Return [x, y] of the center of cell containing provided text 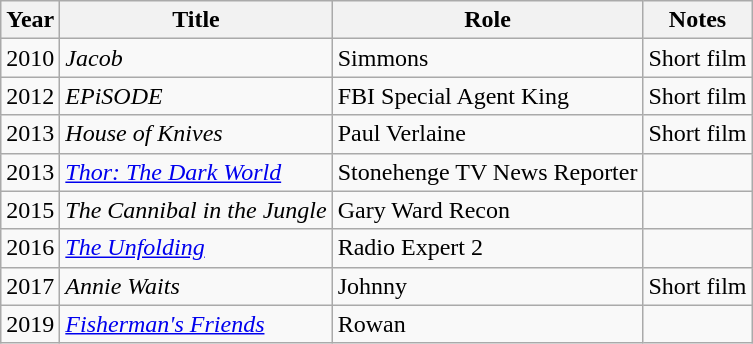
Gary Ward Recon [488, 210]
Simmons [488, 58]
Paul Verlaine [488, 134]
2010 [30, 58]
2016 [30, 248]
Title [196, 20]
EPiSODE [196, 96]
2017 [30, 286]
The Cannibal in the Jungle [196, 210]
Thor: The Dark World [196, 172]
2012 [30, 96]
2019 [30, 324]
Fisherman's Friends [196, 324]
Rowan [488, 324]
Role [488, 20]
Notes [698, 20]
Radio Expert 2 [488, 248]
Annie Waits [196, 286]
The Unfolding [196, 248]
House of Knives [196, 134]
2015 [30, 210]
Jacob [196, 58]
Year [30, 20]
Stonehenge TV News Reporter [488, 172]
Johnny [488, 286]
FBI Special Agent King [488, 96]
